Extract the (x, y) coordinate from the center of the cell holding the provided text.  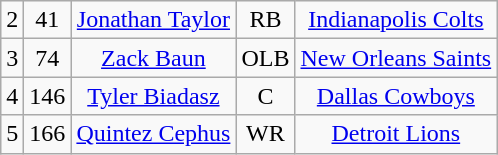
2 (12, 20)
Zack Baun (154, 58)
RB (266, 20)
WR (266, 134)
Quintez Cephus (154, 134)
3 (12, 58)
166 (48, 134)
4 (12, 96)
Detroit Lions (396, 134)
OLB (266, 58)
C (266, 96)
Dallas Cowboys (396, 96)
5 (12, 134)
74 (48, 58)
146 (48, 96)
Jonathan Taylor (154, 20)
Indianapolis Colts (396, 20)
Tyler Biadasz (154, 96)
41 (48, 20)
New Orleans Saints (396, 58)
